For the text-containing cell, return its midpoint in (x, y) coordinate format. 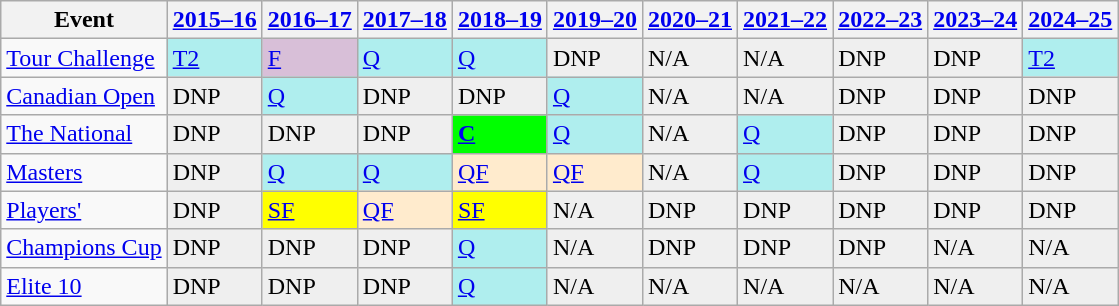
2024–25 (1070, 20)
2023–24 (976, 20)
Masters (84, 172)
2020–21 (690, 20)
F (310, 58)
Elite 10 (84, 286)
Champions Cup (84, 248)
2016–17 (310, 20)
2015–16 (214, 20)
2021–22 (786, 20)
2017–18 (404, 20)
2019–20 (594, 20)
The National (84, 134)
2022–23 (880, 20)
Players' (84, 210)
2018–19 (500, 20)
Event (84, 20)
C (500, 134)
Canadian Open (84, 96)
Tour Challenge (84, 58)
